Identify which cell holds the provided text, then report its [X, Y] central coordinate. 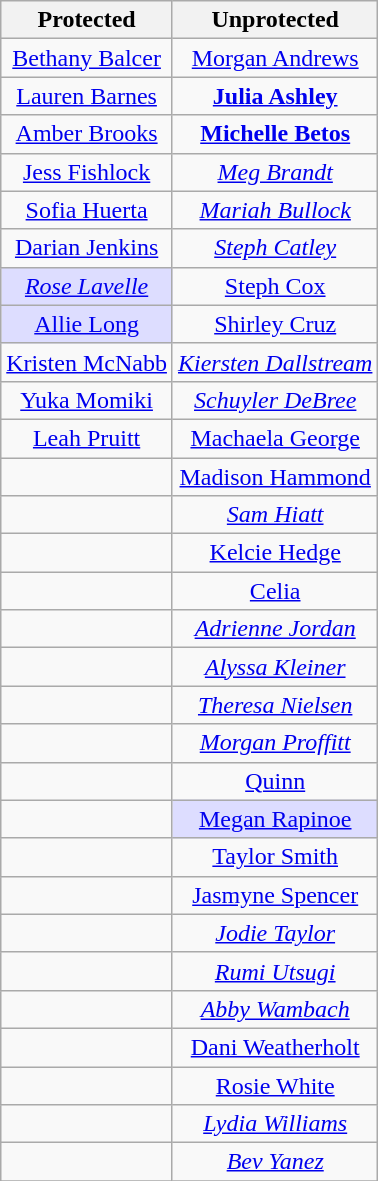
Rosie White [275, 1085]
Machaela George [275, 438]
Dani Weatherholt [275, 1047]
Bethany Balcer [87, 58]
Madison Hammond [275, 477]
Megan Rapinoe [275, 819]
Kiersten Dallstream [275, 362]
Morgan Andrews [275, 58]
Abby Wambach [275, 1009]
Jodie Taylor [275, 933]
Shirley Cruz [275, 324]
Michelle Betos [275, 134]
Taylor Smith [275, 857]
Theresa Nielsen [275, 705]
Bev Yanez [275, 1162]
Quinn [275, 781]
Lauren Barnes [87, 96]
Allie Long [87, 324]
Adrienne Jordan [275, 629]
Sofia Huerta [87, 210]
Kristen McNabb [87, 362]
Steph Cox [275, 286]
Schuyler DeBree [275, 400]
Meg Brandt [275, 172]
Kelcie Hedge [275, 553]
Rumi Utsugi [275, 971]
Protected [87, 20]
Lydia Williams [275, 1124]
Amber Brooks [87, 134]
Jasmyne Spencer [275, 895]
Yuka Momiki [87, 400]
Leah Pruitt [87, 438]
Unprotected [275, 20]
Darian Jenkins [87, 248]
Morgan Proffitt [275, 743]
Alyssa Kleiner [275, 667]
Julia Ashley [275, 96]
Mariah Bullock [275, 210]
Jess Fishlock [87, 172]
Steph Catley [275, 248]
Rose Lavelle [87, 286]
Sam Hiatt [275, 515]
Celia [275, 591]
